For the text-containing cell, return its midpoint in (x, y) coordinate format. 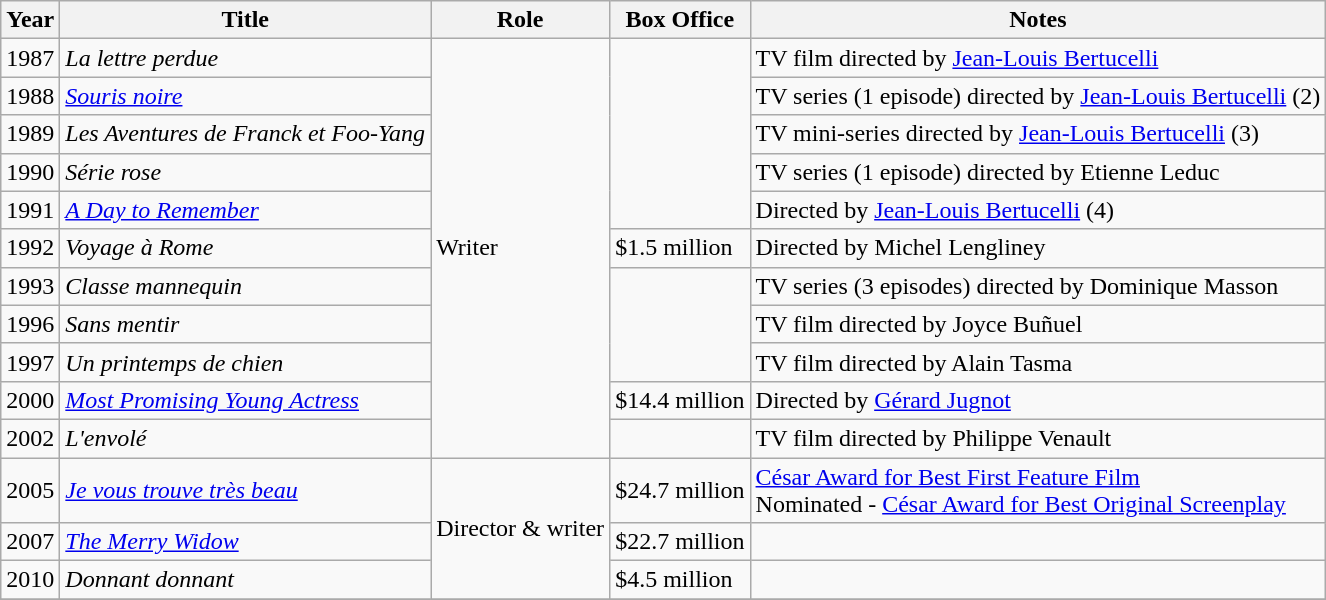
Un printemps de chien (246, 362)
Notes (1038, 20)
Série rose (246, 172)
The Merry Widow (246, 542)
$14.4 million (680, 400)
1988 (30, 96)
1990 (30, 172)
Title (246, 20)
Souris noire (246, 96)
$4.5 million (680, 580)
2007 (30, 542)
Most Promising Young Actress (246, 400)
TV film directed by Philippe Venault (1038, 438)
Sans mentir (246, 324)
Year (30, 20)
TV film directed by Jean-Louis Bertucelli (1038, 58)
Director & writer (520, 528)
TV film directed by Alain Tasma (1038, 362)
Role (520, 20)
TV series (1 episode) directed by Etienne Leduc (1038, 172)
2002 (30, 438)
2005 (30, 490)
2010 (30, 580)
$22.7 million (680, 542)
1997 (30, 362)
L'envolé (246, 438)
$1.5 million (680, 248)
Les Aventures de Franck et Foo-Yang (246, 134)
1987 (30, 58)
TV series (3 episodes) directed by Dominique Masson (1038, 286)
1996 (30, 324)
Classe mannequin (246, 286)
Je vous trouve très beau (246, 490)
1989 (30, 134)
Box Office (680, 20)
A Day to Remember (246, 210)
1993 (30, 286)
TV film directed by Joyce Buñuel (1038, 324)
$24.7 million (680, 490)
Writer (520, 248)
La lettre perdue (246, 58)
Donnant donnant (246, 580)
1991 (30, 210)
TV series (1 episode) directed by Jean-Louis Bertucelli (2) (1038, 96)
Directed by Michel Lengliney (1038, 248)
Directed by Gérard Jugnot (1038, 400)
2000 (30, 400)
Voyage à Rome (246, 248)
César Award for Best First Feature FilmNominated - César Award for Best Original Screenplay (1038, 490)
TV mini-series directed by Jean-Louis Bertucelli (3) (1038, 134)
1992 (30, 248)
Directed by Jean-Louis Bertucelli (4) (1038, 210)
